Scan for the cell matching the given text and deliver its (X, Y) coordinate at center. 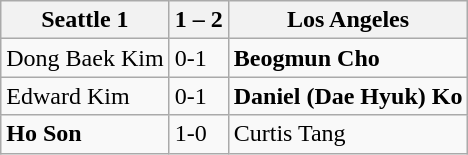
Beogmun Cho (348, 58)
1 – 2 (198, 20)
1-0 (198, 134)
Dong Baek Kim (85, 58)
Ho Son (85, 134)
Los Angeles (348, 20)
Seattle 1 (85, 20)
Edward Kim (85, 96)
Curtis Tang (348, 134)
Daniel (Dae Hyuk) Ko (348, 96)
